Output the (x, y) coordinate of the center of the cell containing the given text.  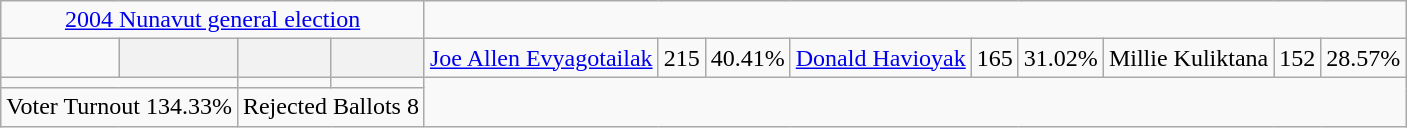
Voter Turnout 134.33% (120, 107)
28.57% (1364, 58)
215 (682, 58)
Donald Havioyak (880, 58)
Rejected Ballots 8 (330, 107)
165 (994, 58)
Joe Allen Evyagotailak (541, 58)
152 (1298, 58)
40.41% (748, 58)
Millie Kuliktana (1188, 58)
31.02% (1060, 58)
2004 Nunavut general election (213, 20)
